Return the [X, Y] coordinate for the center point of the cell that contains the specified text.  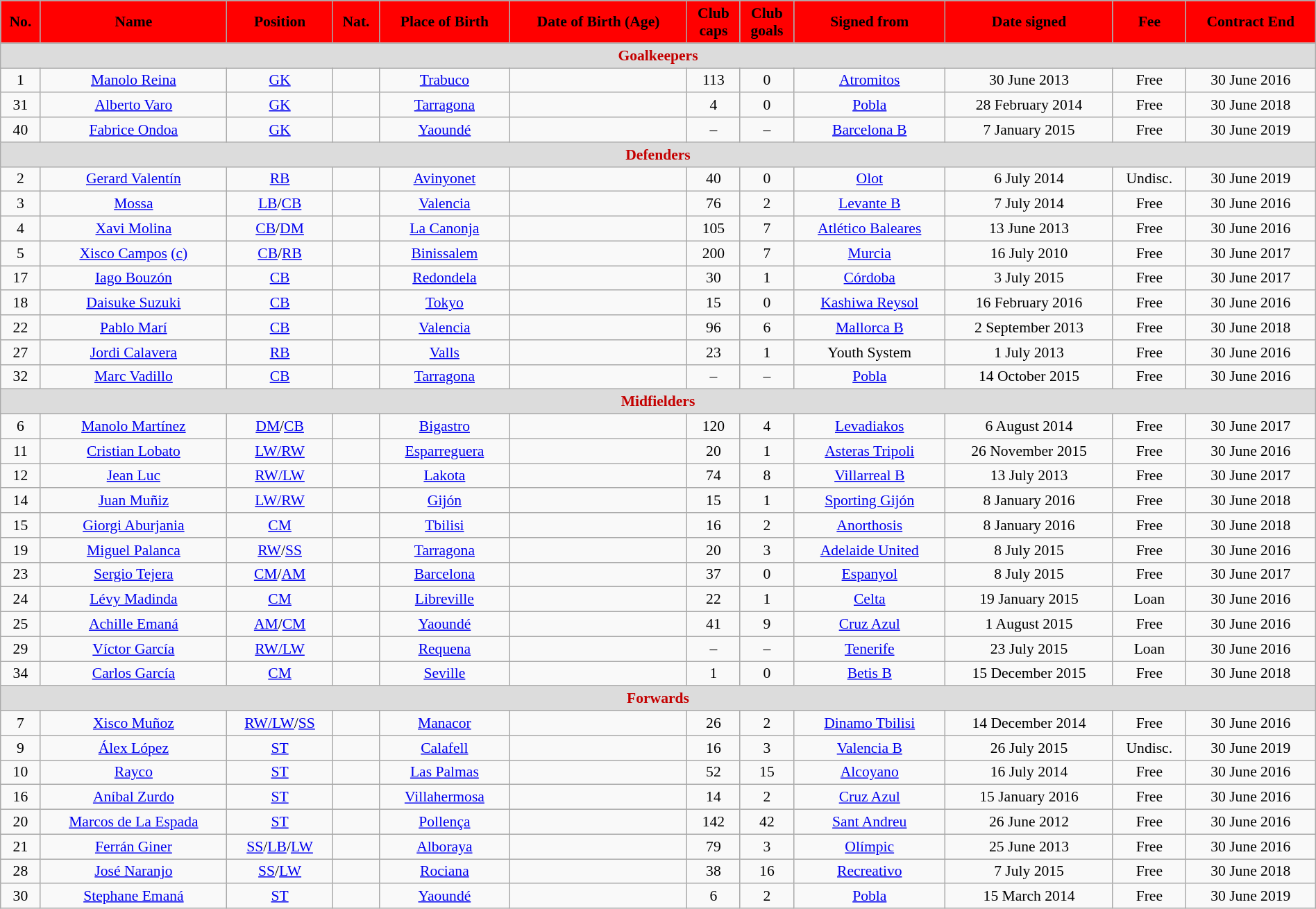
RW/SS [280, 550]
Alberto Varo [133, 105]
25 June 2013 [1029, 847]
Sergio Tejera [133, 575]
Bigastro [445, 427]
29 [21, 649]
CM/AM [280, 575]
7 July 2015 [1029, 872]
Name [133, 22]
16 July 2010 [1029, 253]
28 [21, 872]
28 February 2014 [1029, 105]
42 [767, 822]
Villarreal B [870, 476]
26 July 2015 [1029, 748]
26 June 2012 [1029, 822]
Miguel Palanca [133, 550]
Goalkeepers [658, 56]
SS/LW [280, 872]
16 July 2014 [1029, 772]
6 August 2014 [1029, 427]
76 [714, 204]
CB/RB [280, 253]
Cristian Lobato [133, 451]
Mallorca B [870, 328]
79 [714, 847]
Trabuco [445, 80]
Manacor [445, 723]
2 September 2013 [1029, 328]
3 July 2015 [1029, 278]
Marcos de La Espada [133, 822]
13 June 2013 [1029, 229]
19 [21, 550]
DM/CB [280, 427]
Juan Muñiz [133, 501]
Barcelona B [870, 130]
Pablo Marí [133, 328]
Xisco Campos (c) [133, 253]
Kashiwa Reysol [870, 303]
Aníbal Zurdo [133, 797]
24 [21, 600]
Víctor García [133, 649]
Tokyo [445, 303]
Rociana [445, 872]
Fabrice Ondoa [133, 130]
Álex López [133, 748]
Lakota [445, 476]
Requena [445, 649]
13 July 2013 [1029, 476]
AM/CM [280, 625]
Carlos García [133, 674]
Tenerife [870, 649]
Alcoyano [870, 772]
Libreville [445, 600]
Murcia [870, 253]
Fee [1149, 22]
41 [714, 625]
Valencia B [870, 748]
Celta [870, 600]
19 January 2015 [1029, 600]
38 [714, 872]
Clubcaps [714, 22]
José Naranjo [133, 872]
Mossa [133, 204]
Gerard Valentín [133, 179]
Rayco [133, 772]
Xavi Molina [133, 229]
La Canonja [445, 229]
105 [714, 229]
Atlético Baleares [870, 229]
Betis B [870, 674]
15 December 2015 [1029, 674]
Seville [445, 674]
Olímpic [870, 847]
Clubgoals [767, 22]
15 January 2016 [1029, 797]
10 [21, 772]
Barcelona [445, 575]
Las Palmas [445, 772]
200 [714, 253]
Jean Luc [133, 476]
Valls [445, 352]
Avinyonet [445, 179]
Xisco Muñoz [133, 723]
Alboraya [445, 847]
Calafell [445, 748]
96 [714, 328]
Espanyol [870, 575]
5 [21, 253]
7 July 2014 [1029, 204]
18 [21, 303]
21 [21, 847]
Atromitos [870, 80]
17 [21, 278]
Redondela [445, 278]
Date signed [1029, 22]
1 July 2013 [1029, 352]
Levante B [870, 204]
25 [21, 625]
LB/CB [280, 204]
7 January 2015 [1029, 130]
26 [714, 723]
Position [280, 22]
Nat. [355, 22]
11 [21, 451]
30 June 2013 [1029, 80]
Pollença [445, 822]
32 [21, 377]
Recreativo [870, 872]
Tbilisi [445, 525]
Achille Emaná [133, 625]
Iago Bouzón [133, 278]
14 October 2015 [1029, 377]
Youth System [870, 352]
Manolo Martínez [133, 427]
34 [21, 674]
1 August 2015 [1029, 625]
No. [21, 22]
74 [714, 476]
16 February 2016 [1029, 303]
Ferrán Giner [133, 847]
31 [21, 105]
8 [767, 476]
Binissalem [445, 253]
Villahermosa [445, 797]
142 [714, 822]
Giorgi Aburjania [133, 525]
113 [714, 80]
Levadiakos [870, 427]
Lévy Madinda [133, 600]
Forwards [658, 699]
23 July 2015 [1029, 649]
52 [714, 772]
Signed from [870, 22]
26 November 2015 [1029, 451]
Anorthosis [870, 525]
27 [21, 352]
RW/LW/SS [280, 723]
Place of Birth [445, 22]
Contract End [1251, 22]
SS/LB/LW [280, 847]
Sant Andreu [870, 822]
Adelaide United [870, 550]
Esparreguera [445, 451]
Olot [870, 179]
Stephane Emaná [133, 897]
Sporting Gijón [870, 501]
6 July 2014 [1029, 179]
Asteras Tripoli [870, 451]
120 [714, 427]
Jordi Calavera [133, 352]
15 March 2014 [1029, 897]
Defenders [658, 155]
37 [714, 575]
CB/DM [280, 229]
12 [21, 476]
Gijón [445, 501]
Manolo Reina [133, 80]
Date of Birth (Age) [598, 22]
Daisuke Suzuki [133, 303]
14 December 2014 [1029, 723]
Dinamo Tbilisi [870, 723]
Córdoba [870, 278]
Midfielders [658, 402]
Marc Vadillo [133, 377]
